Scan for the cell matching the given text and deliver its [X, Y] coordinate at center. 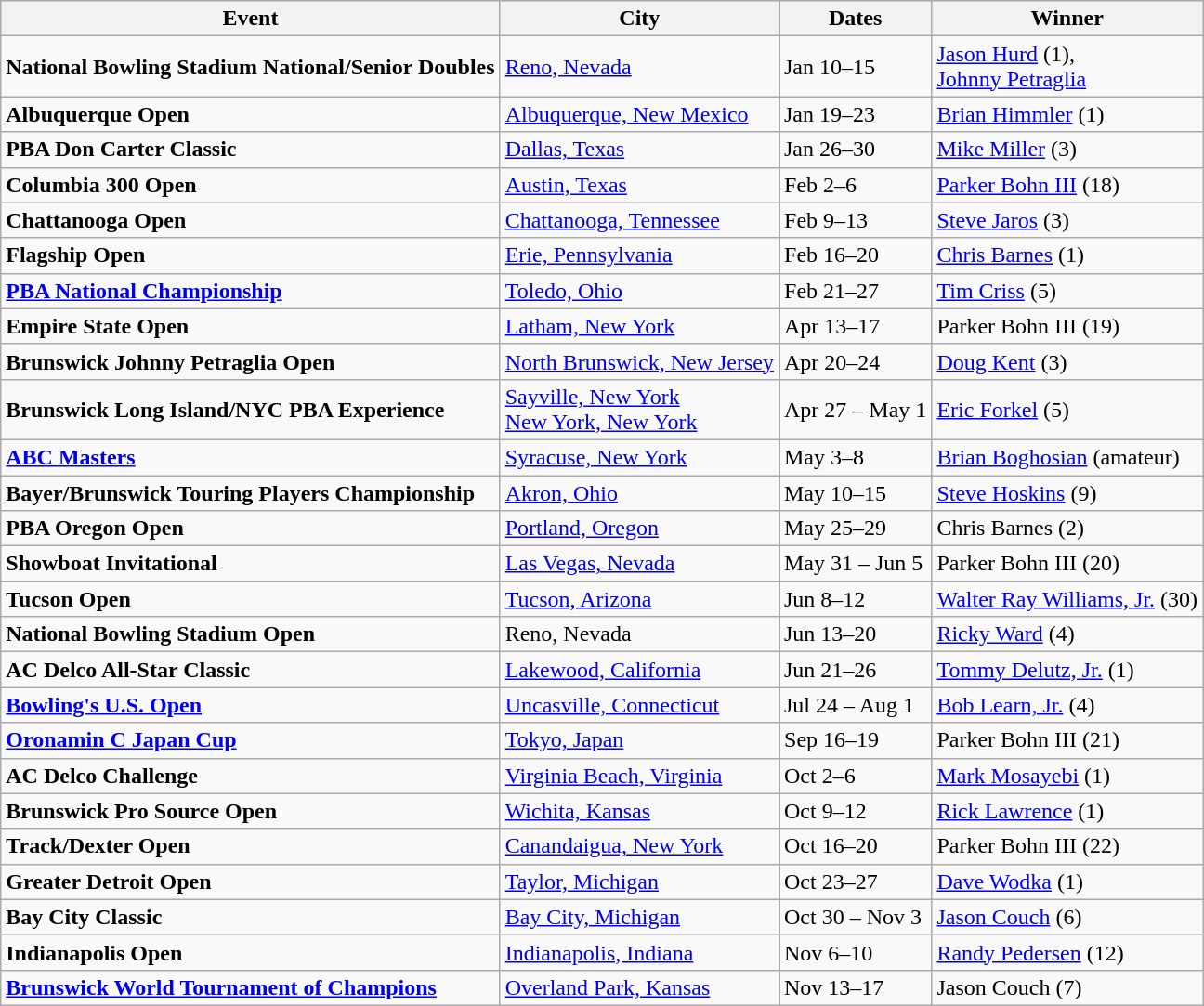
Wichita, Kansas [639, 811]
Bob Learn, Jr. (4) [1067, 705]
Austin, Texas [639, 185]
Walter Ray Williams, Jr. (30) [1067, 599]
Jan 19–23 [855, 114]
Portland, Oregon [639, 529]
Tokyo, Japan [639, 740]
Flagship Open [251, 255]
Bay City Classic [251, 917]
Indianapolis, Indiana [639, 952]
Brunswick World Tournament of Champions [251, 987]
Oct 2–6 [855, 776]
National Bowling Stadium Open [251, 634]
Uncasville, Connecticut [639, 705]
Mike Miller (3) [1067, 150]
Greater Detroit Open [251, 882]
Jun 8–12 [855, 599]
Winner [1067, 19]
Apr 13–17 [855, 326]
North Brunswick, New Jersey [639, 361]
PBA Oregon Open [251, 529]
Canandaigua, New York [639, 846]
Eric Forkel (5) [1067, 409]
Tim Criss (5) [1067, 291]
Chattanooga Open [251, 220]
Brunswick Pro Source Open [251, 811]
Steve Jaros (3) [1067, 220]
Taylor, Michigan [639, 882]
Feb 9–13 [855, 220]
Oct 30 – Nov 3 [855, 917]
May 25–29 [855, 529]
Bay City, Michigan [639, 917]
Toledo, Ohio [639, 291]
AC Delco Challenge [251, 776]
Apr 27 – May 1 [855, 409]
Akron, Ohio [639, 493]
Feb 21–27 [855, 291]
Overland Park, Kansas [639, 987]
Event [251, 19]
Mark Mosayebi (1) [1067, 776]
Latham, New York [639, 326]
Indianapolis Open [251, 952]
Chris Barnes (1) [1067, 255]
Apr 20–24 [855, 361]
National Bowling Stadium National/Senior Doubles [251, 67]
Oct 9–12 [855, 811]
Chris Barnes (2) [1067, 529]
Sep 16–19 [855, 740]
Feb 16–20 [855, 255]
Bayer/Brunswick Touring Players Championship [251, 493]
ABC Masters [251, 457]
Brunswick Long Island/NYC PBA Experience [251, 409]
Jan 10–15 [855, 67]
Parker Bohn III (22) [1067, 846]
Feb 2–6 [855, 185]
Dallas, Texas [639, 150]
Brian Boghosian (amateur) [1067, 457]
Jason Hurd (1),Johnny Petraglia [1067, 67]
Tucson, Arizona [639, 599]
Tucson Open [251, 599]
Parker Bohn III (19) [1067, 326]
Albuquerque Open [251, 114]
Jan 26–30 [855, 150]
May 31 – Jun 5 [855, 564]
May 10–15 [855, 493]
Nov 13–17 [855, 987]
Virginia Beach, Virginia [639, 776]
Erie, Pennsylvania [639, 255]
Randy Pedersen (12) [1067, 952]
Syracuse, New York [639, 457]
PBA National Championship [251, 291]
Columbia 300 Open [251, 185]
Jason Couch (7) [1067, 987]
Oct 23–27 [855, 882]
Steve Hoskins (9) [1067, 493]
Doug Kent (3) [1067, 361]
Brian Himmler (1) [1067, 114]
Nov 6–10 [855, 952]
Parker Bohn III (21) [1067, 740]
May 3–8 [855, 457]
Brunswick Johnny Petraglia Open [251, 361]
Parker Bohn III (18) [1067, 185]
Parker Bohn III (20) [1067, 564]
City [639, 19]
Las Vegas, Nevada [639, 564]
Sayville, New YorkNew York, New York [639, 409]
PBA Don Carter Classic [251, 150]
Rick Lawrence (1) [1067, 811]
AC Delco All-Star Classic [251, 670]
Track/Dexter Open [251, 846]
Lakewood, California [639, 670]
Jun 21–26 [855, 670]
Jason Couch (6) [1067, 917]
Dave Wodka (1) [1067, 882]
Showboat Invitational [251, 564]
Oronamin C Japan Cup [251, 740]
Oct 16–20 [855, 846]
Chattanooga, Tennessee [639, 220]
Empire State Open [251, 326]
Bowling's U.S. Open [251, 705]
Ricky Ward (4) [1067, 634]
Jul 24 – Aug 1 [855, 705]
Jun 13–20 [855, 634]
Albuquerque, New Mexico [639, 114]
Tommy Delutz, Jr. (1) [1067, 670]
Dates [855, 19]
